Pinpoint the cell where the given text exists, returning its [x, y] midpoint coordinate. 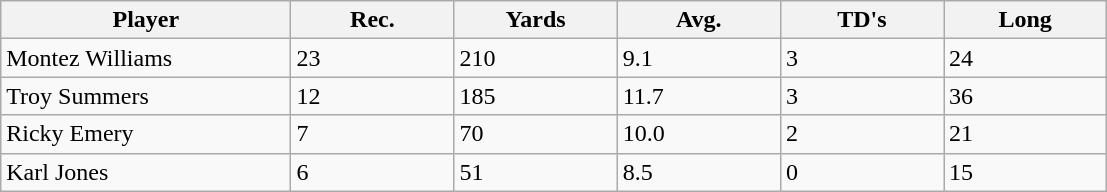
9.1 [698, 58]
51 [536, 172]
15 [1026, 172]
Karl Jones [146, 172]
21 [1026, 134]
0 [862, 172]
Ricky Emery [146, 134]
10.0 [698, 134]
185 [536, 96]
6 [372, 172]
Troy Summers [146, 96]
36 [1026, 96]
70 [536, 134]
210 [536, 58]
8.5 [698, 172]
24 [1026, 58]
Player [146, 20]
Yards [536, 20]
2 [862, 134]
12 [372, 96]
23 [372, 58]
7 [372, 134]
11.7 [698, 96]
Long [1026, 20]
Avg. [698, 20]
Montez Williams [146, 58]
Rec. [372, 20]
TD's [862, 20]
